Find where the given text appears and provide that cell's center as [X, Y] coordinate. 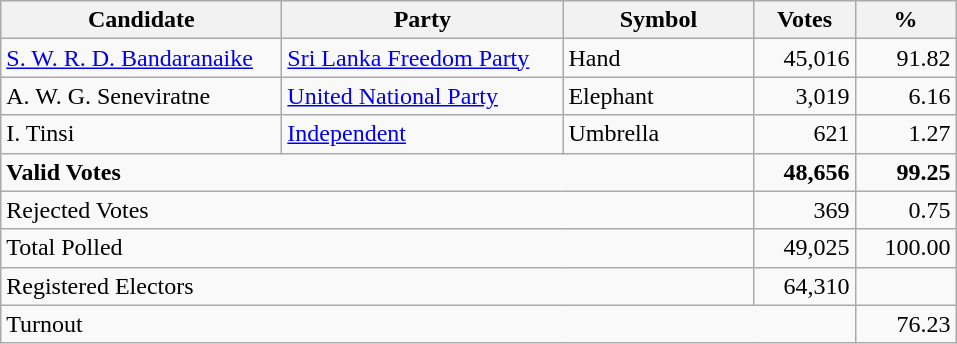
S. W. R. D. Bandaranaike [142, 58]
Independent [422, 134]
76.23 [906, 324]
% [906, 20]
Symbol [658, 20]
Votes [804, 20]
Hand [658, 58]
Total Polled [378, 248]
Party [422, 20]
0.75 [906, 210]
Sri Lanka Freedom Party [422, 58]
3,019 [804, 96]
48,656 [804, 172]
Umbrella [658, 134]
369 [804, 210]
Rejected Votes [378, 210]
1.27 [906, 134]
91.82 [906, 58]
99.25 [906, 172]
45,016 [804, 58]
Registered Electors [378, 286]
A. W. G. Seneviratne [142, 96]
49,025 [804, 248]
621 [804, 134]
Turnout [428, 324]
6.16 [906, 96]
Candidate [142, 20]
Valid Votes [378, 172]
Elephant [658, 96]
64,310 [804, 286]
United National Party [422, 96]
I. Tinsi [142, 134]
100.00 [906, 248]
